Return (X, Y) of the center of cell containing provided text 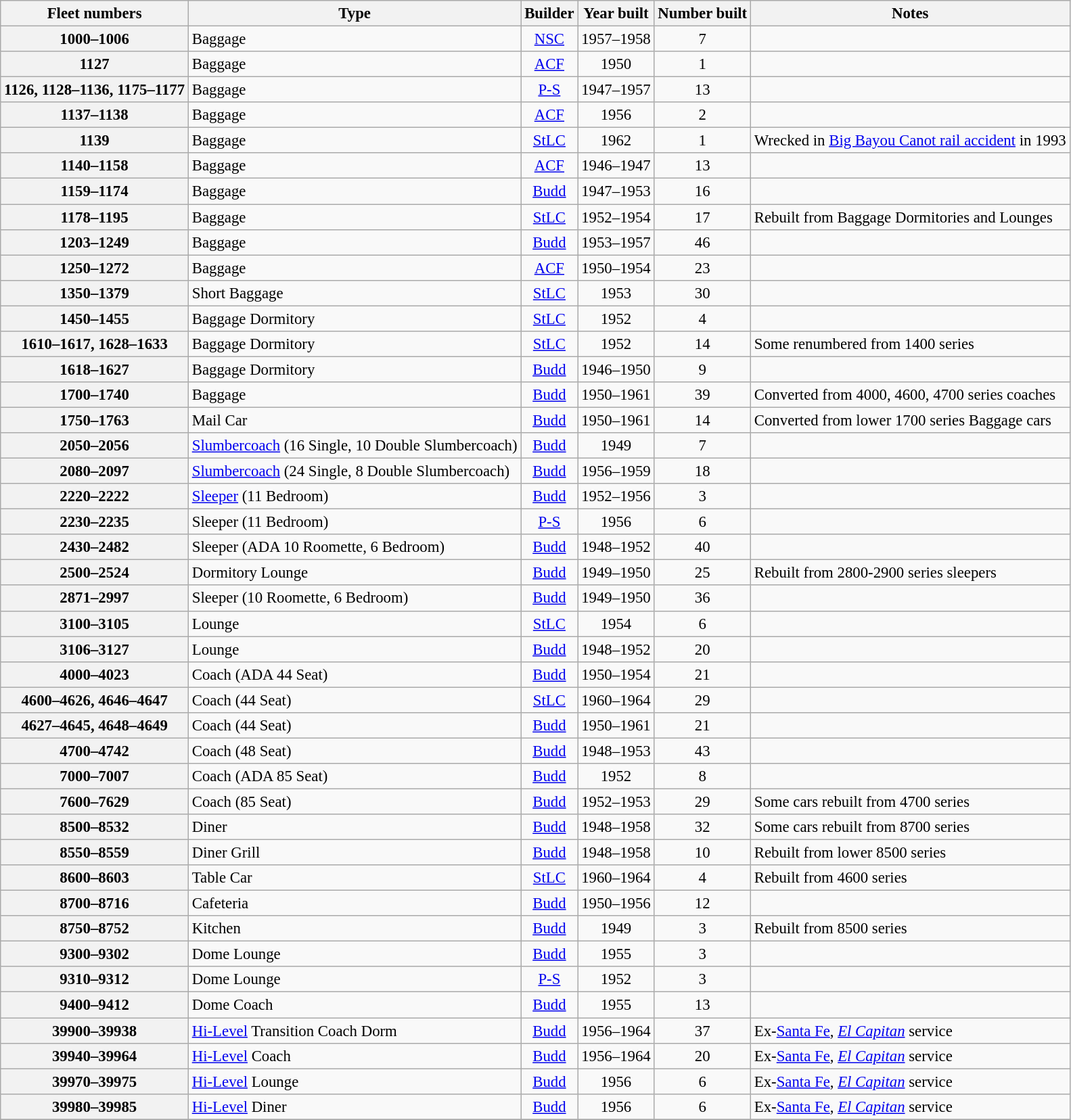
Builder (549, 14)
39900–39938 (95, 1031)
2050–2056 (95, 446)
1950 (616, 64)
37 (702, 1031)
32 (702, 827)
Short Baggage (355, 293)
8 (702, 776)
1250–1272 (95, 268)
Coach (85 Seat) (355, 801)
8700–8716 (95, 904)
8550–8559 (95, 853)
1610–1617, 1628–1633 (95, 344)
Dormitory Lounge (355, 573)
25 (702, 573)
46 (702, 242)
30 (702, 293)
Some renumbered from 1400 series (910, 344)
1947–1957 (616, 90)
4700–4742 (95, 751)
Diner Grill (355, 853)
1450–1455 (95, 319)
1137–1138 (95, 115)
18 (702, 471)
4627–4645, 4648–4649 (95, 726)
9300–9302 (95, 954)
2430–2482 (95, 547)
2 (702, 115)
Some cars rebuilt from 4700 series (910, 801)
Sleeper (10 Roomette, 6 Bedroom) (355, 599)
39980–39985 (95, 1106)
Hi-Level Coach (355, 1056)
1956–1959 (616, 471)
39940–39964 (95, 1056)
Mail Car (355, 420)
1954 (616, 624)
Number built (702, 14)
1126, 1128–1136, 1175–1177 (95, 90)
1140–1158 (95, 166)
Diner (355, 827)
Dome Coach (355, 1005)
1948–1953 (616, 751)
1952–1954 (616, 217)
Rebuilt from 8500 series (910, 929)
2220–2222 (95, 496)
Coach (ADA 85 Seat) (355, 776)
1953 (616, 293)
1350–1379 (95, 293)
16 (702, 191)
17 (702, 217)
Some cars rebuilt from 8700 series (910, 827)
2871–2997 (95, 599)
9 (702, 369)
Rebuilt from 2800-2900 series sleepers (910, 573)
Hi-Level Transition Coach Dorm (355, 1031)
9310–9312 (95, 980)
8600–8603 (95, 878)
Table Car (355, 878)
1700–1740 (95, 395)
Cafeteria (355, 904)
Rebuilt from 4600 series (910, 878)
2080–2097 (95, 471)
Rebuilt from Baggage Dormitories and Lounges (910, 217)
9400–9412 (95, 1005)
12 (702, 904)
Slumbercoach (16 Single, 10 Double Slumbercoach) (355, 446)
1618–1627 (95, 369)
Kitchen (355, 929)
7000–7007 (95, 776)
2500–2524 (95, 573)
1000–1006 (95, 39)
Type (355, 14)
1946–1947 (616, 166)
Hi-Level Lounge (355, 1081)
40 (702, 547)
8750–8752 (95, 929)
Converted from lower 1700 series Baggage cars (910, 420)
1947–1953 (616, 191)
Coach (48 Seat) (355, 751)
1750–1763 (95, 420)
39 (702, 395)
1957–1958 (616, 39)
1950–1956 (616, 904)
10 (702, 853)
8500–8532 (95, 827)
Coach (ADA 44 Seat) (355, 674)
1139 (95, 141)
1952–1953 (616, 801)
2230–2235 (95, 522)
Year built (616, 14)
36 (702, 599)
43 (702, 751)
1159–1174 (95, 191)
39970–39975 (95, 1081)
4000–4023 (95, 674)
1962 (616, 141)
1952–1956 (616, 496)
3106–3127 (95, 649)
Hi-Level Diner (355, 1106)
1178–1195 (95, 217)
Notes (910, 14)
Wrecked in Big Bayou Canot rail accident in 1993 (910, 141)
4600–4626, 4646–4647 (95, 700)
1127 (95, 64)
1203–1249 (95, 242)
NSC (549, 39)
1953–1957 (616, 242)
Rebuilt from lower 8500 series (910, 853)
1946–1950 (616, 369)
3100–3105 (95, 624)
23 (702, 268)
7600–7629 (95, 801)
Slumbercoach (24 Single, 8 Double Slumbercoach) (355, 471)
Fleet numbers (95, 14)
Sleeper (ADA 10 Roomette, 6 Bedroom) (355, 547)
Converted from 4000, 4600, 4700 series coaches (910, 395)
